Output the (X, Y) coordinate of the center of the cell containing the given text.  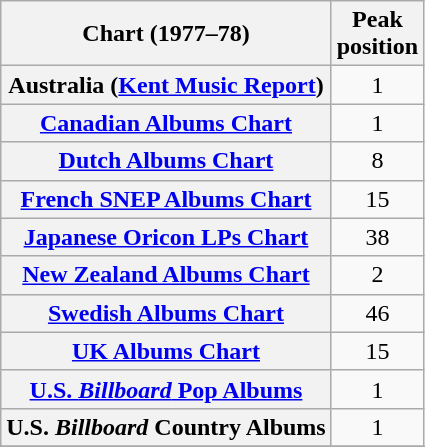
Australia (Kent Music Report) (166, 85)
Chart (1977–78) (166, 34)
Swedish Albums Chart (166, 313)
U.S. Billboard Country Albums (166, 427)
Canadian Albums Chart (166, 123)
38 (377, 237)
Japanese Oricon LPs Chart (166, 237)
UK Albums Chart (166, 351)
Dutch Albums Chart (166, 161)
Peakposition (377, 34)
New Zealand Albums Chart (166, 275)
French SNEP Albums Chart (166, 199)
8 (377, 161)
U.S. Billboard Pop Albums (166, 389)
46 (377, 313)
2 (377, 275)
